Output the [X, Y] coordinate of the center of the cell containing the given text.  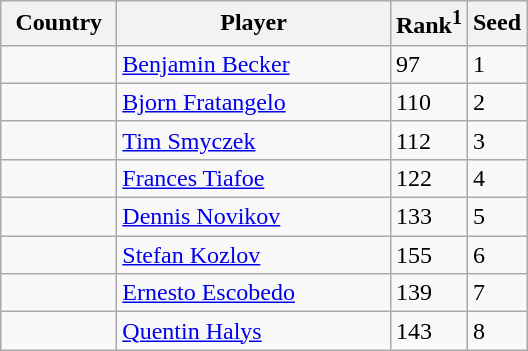
Dennis Novikov [254, 217]
Seed [496, 24]
7 [496, 293]
Rank1 [428, 24]
Tim Smyczek [254, 140]
8 [496, 331]
133 [428, 217]
4 [496, 178]
3 [496, 140]
2 [496, 102]
6 [496, 255]
122 [428, 178]
143 [428, 331]
155 [428, 255]
112 [428, 140]
Stefan Kozlov [254, 255]
97 [428, 64]
139 [428, 293]
Quentin Halys [254, 331]
Benjamin Becker [254, 64]
Frances Tiafoe [254, 178]
Country [59, 24]
Ernesto Escobedo [254, 293]
Bjorn Fratangelo [254, 102]
1 [496, 64]
Player [254, 24]
110 [428, 102]
5 [496, 217]
